Return the (X, Y) coordinate for the center point of the cell that contains the specified text.  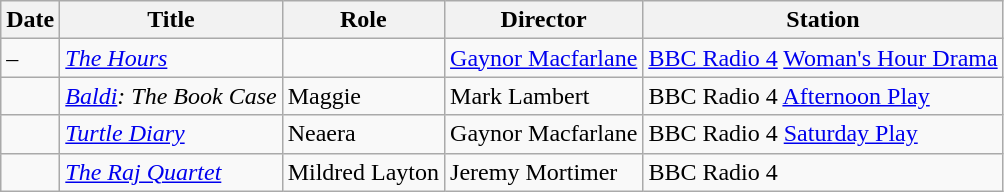
Role (363, 20)
Baldi: The Book Case (171, 96)
The Raj Quartet (171, 172)
BBC Radio 4 (823, 172)
Mark Lambert (544, 96)
Turtle Diary (171, 134)
BBC Radio 4 Afternoon Play (823, 96)
Title (171, 20)
Director (544, 20)
Date (30, 20)
Jeremy Mortimer (544, 172)
Neaera (363, 134)
BBC Radio 4 Woman's Hour Drama (823, 58)
Maggie (363, 96)
The Hours (171, 58)
BBC Radio 4 Saturday Play (823, 134)
Station (823, 20)
Mildred Layton (363, 172)
– (30, 58)
